Pinpoint the cell where the given text exists, returning its (x, y) midpoint coordinate. 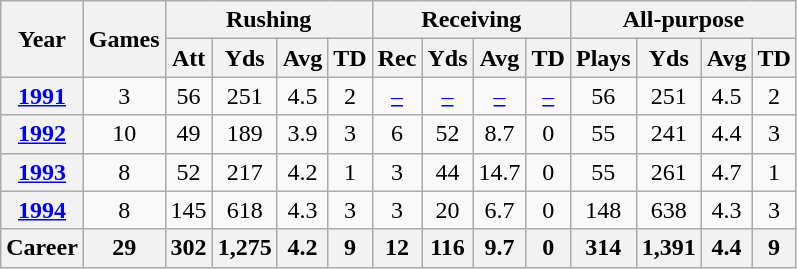
145 (188, 210)
20 (448, 210)
Rushing (268, 20)
Rec (397, 58)
9.7 (500, 248)
6.7 (500, 210)
638 (668, 210)
4.7 (726, 172)
Games (124, 39)
189 (244, 134)
44 (448, 172)
Career (42, 248)
1,391 (668, 248)
116 (448, 248)
1991 (42, 96)
1,275 (244, 248)
1992 (42, 134)
618 (244, 210)
Receiving (471, 20)
241 (668, 134)
10 (124, 134)
6 (397, 134)
261 (668, 172)
29 (124, 248)
148 (603, 210)
1994 (42, 210)
314 (603, 248)
Att (188, 58)
All-purpose (683, 20)
Plays (603, 58)
12 (397, 248)
49 (188, 134)
1993 (42, 172)
Year (42, 39)
217 (244, 172)
14.7 (500, 172)
302 (188, 248)
8.7 (500, 134)
3.9 (302, 134)
